Return the (X, Y) coordinate for the center point of the cell that contains the specified text.  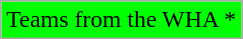
Teams from the WHA * (122, 20)
